Return the (x, y) coordinate for the center point of the cell that contains the specified text.  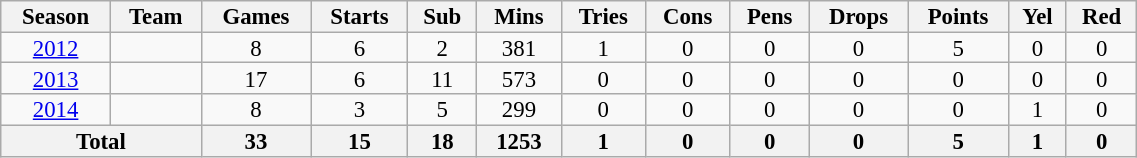
381 (520, 48)
11 (442, 78)
Season (56, 16)
Team (156, 16)
299 (520, 110)
2 (442, 48)
18 (442, 140)
2012 (56, 48)
Yel (1037, 16)
Cons (688, 16)
Mins (520, 16)
Games (256, 16)
2014 (56, 110)
15 (360, 140)
17 (256, 78)
2013 (56, 78)
573 (520, 78)
Drops (858, 16)
Red (1101, 16)
Points (958, 16)
33 (256, 140)
Total (101, 140)
1253 (520, 140)
Sub (442, 16)
3 (360, 110)
Pens (770, 16)
Starts (360, 16)
Tries (603, 16)
